Extract the (x, y) coordinate from the center of the cell holding the provided text.  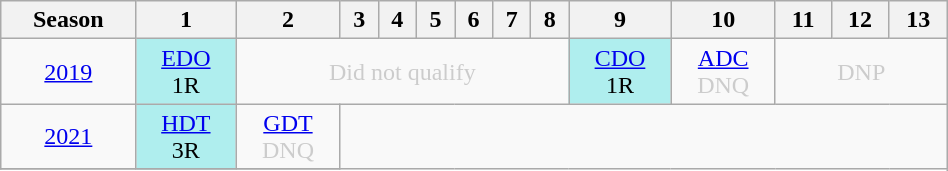
2021 (68, 136)
HDT3R (186, 136)
5 (435, 20)
7 (512, 20)
13 (918, 20)
DNP (861, 72)
ADCDNQ (723, 72)
2 (288, 20)
8 (550, 20)
GDTDNQ (288, 136)
9 (620, 20)
2019 (68, 72)
1 (186, 20)
Did not qualify (402, 72)
CDO1R (620, 72)
6 (474, 20)
4 (397, 20)
10 (723, 20)
12 (860, 20)
EDO1R (186, 72)
11 (803, 20)
Season (68, 20)
3 (359, 20)
